For the text-containing cell, return its midpoint in [X, Y] coordinate format. 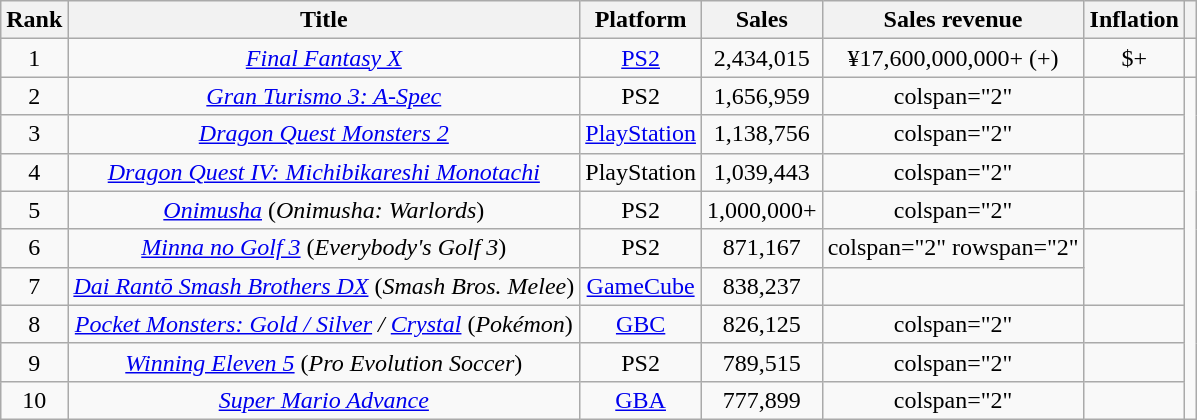
2,434,015 [762, 58]
Final Fantasy X [324, 58]
1,138,756 [762, 134]
5 [34, 210]
Dragon Quest IV: Michibikareshi Monotachi [324, 172]
1,039,443 [762, 172]
Gran Turismo 3: A-Spec [324, 96]
Super Mario Advance [324, 400]
1,656,959 [762, 96]
Sales revenue [953, 20]
10 [34, 400]
8 [34, 324]
6 [34, 248]
826,125 [762, 324]
2 [34, 96]
Rank [34, 20]
Sales [762, 20]
$+ [1134, 58]
Pocket Monsters: Gold / Silver / Crystal (Pokémon) [324, 324]
GameCube [641, 286]
1 [34, 58]
9 [34, 362]
Onimusha (Onimusha: Warlords) [324, 210]
1,000,000+ [762, 210]
789,515 [762, 362]
777,899 [762, 400]
Winning Eleven 5 (Pro Evolution Soccer) [324, 362]
¥17,600,000,000+ (+) [953, 58]
3 [34, 134]
4 [34, 172]
7 [34, 286]
colspan="2" rowspan="2" [953, 248]
Minna no Golf 3 (Everybody's Golf 3) [324, 248]
Platform [641, 20]
Title [324, 20]
GBC [641, 324]
871,167 [762, 248]
838,237 [762, 286]
Dragon Quest Monsters 2 [324, 134]
GBA [641, 400]
Inflation [1134, 20]
Dai Rantō Smash Brothers DX (Smash Bros. Melee) [324, 286]
